Provide the [x, y] coordinate of the cell's center where the given text is located.  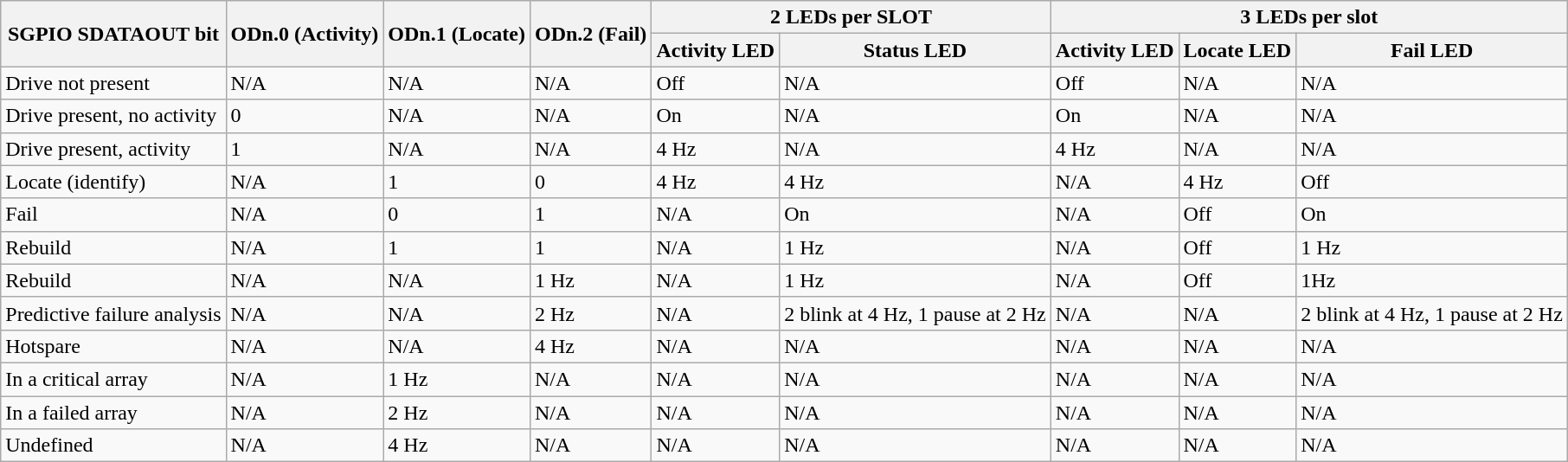
Fail [113, 215]
Fail LED [1432, 50]
Locate (identify) [113, 182]
Drive present, activity [113, 149]
ODn.0 (Activity) [305, 34]
Status LED [916, 50]
Locate LED [1237, 50]
Hotspare [113, 346]
Undefined [113, 446]
2 LEDs per SLOT [851, 17]
Drive not present [113, 83]
SGPIO SDATAOUT bit [113, 34]
In a failed array [113, 413]
3 LEDs per slot [1308, 17]
Drive present, no activity [113, 116]
In a critical array [113, 379]
1Hz [1432, 280]
Predictive failure analysis [113, 313]
ODn.1 (Locate) [457, 34]
ODn.2 (Fail) [590, 34]
